Identify which cell holds the provided text, then report its (X, Y) central coordinate. 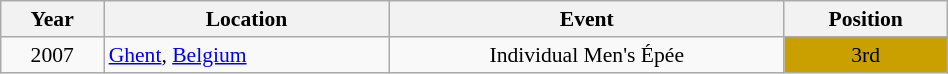
2007 (52, 55)
3rd (866, 55)
Position (866, 19)
Location (247, 19)
Year (52, 19)
Ghent, Belgium (247, 55)
Event (586, 19)
Individual Men's Épée (586, 55)
